Capture the cell that displays the provided text and extract its (X, Y) central coordinate. 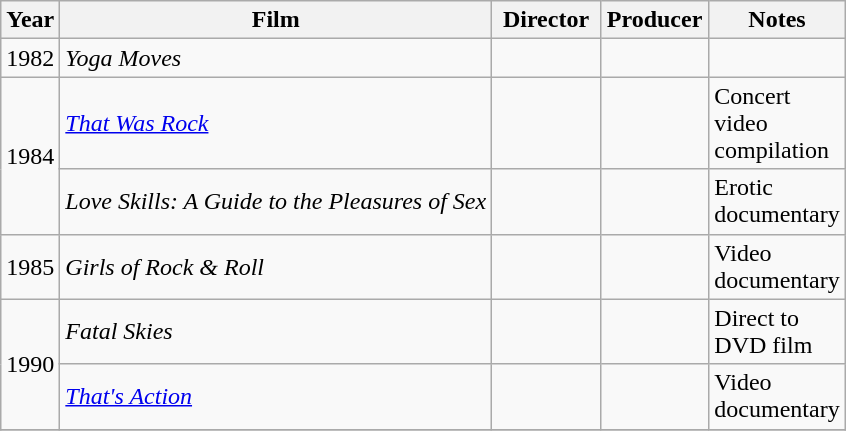
1990 (30, 364)
That Was Rock (276, 123)
1984 (30, 156)
Year (30, 20)
Erotic documentary (777, 202)
That's Action (276, 396)
Concert video compilation (777, 123)
Film (276, 20)
Director (546, 20)
Girls of Rock & Roll (276, 266)
Direct to DVD film (777, 332)
Fatal Skies (276, 332)
Notes (777, 20)
Producer (654, 20)
1985 (30, 266)
Yoga Moves (276, 58)
Love Skills: A Guide to the Pleasures of Sex (276, 202)
1982 (30, 58)
